Search for the cell housing the specified text and yield its [X, Y] center coordinate. 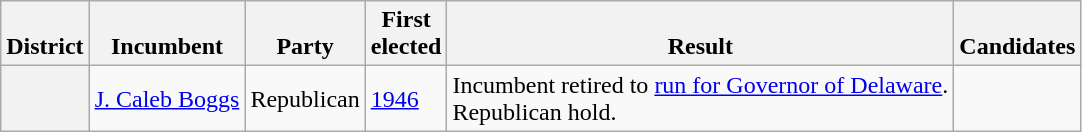
J. Caleb Boggs [167, 98]
Firstelected [406, 34]
1946 [406, 98]
Incumbent retired to run for Governor of Delaware.Republican hold. [700, 98]
District [45, 34]
Incumbent [167, 34]
Result [700, 34]
Republican [305, 98]
Candidates [1018, 34]
Party [305, 34]
